Identify which cell holds the provided text, then report its [X, Y] central coordinate. 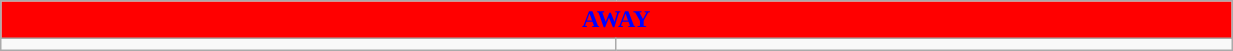
AWAY [616, 20]
